For the text-containing cell, return its midpoint in [x, y] coordinate format. 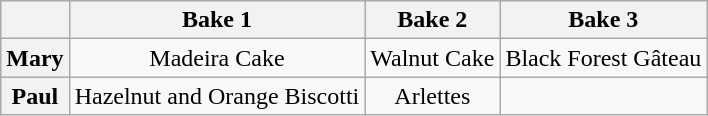
Paul [35, 96]
Madeira Cake [217, 58]
Walnut Cake [432, 58]
Black Forest Gâteau [604, 58]
Mary [35, 58]
Bake 1 [217, 20]
Bake 3 [604, 20]
Arlettes [432, 96]
Hazelnut and Orange Biscotti [217, 96]
Bake 2 [432, 20]
